Scan for the cell matching the given text and deliver its (x, y) coordinate at center. 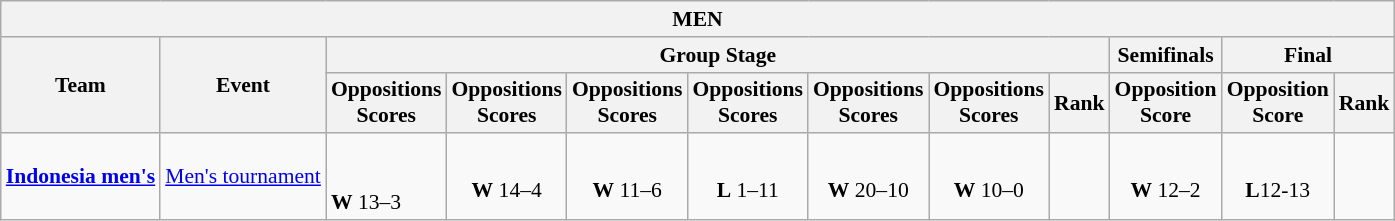
L12-13 (1278, 178)
W 10–0 (988, 178)
W 12–2 (1166, 178)
MEN (698, 19)
Indonesia men's (80, 178)
W 20–10 (868, 178)
Semifinals (1166, 55)
L 1–11 (748, 178)
W 11–6 (628, 178)
W 13–3 (386, 178)
Men's tournament (243, 178)
Event (243, 86)
Group Stage (718, 55)
Final (1308, 55)
W 14–4 (506, 178)
Team (80, 86)
